From the cell containing the given text, extract its center point as (x, y) coordinate. 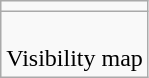
Visibility map (75, 44)
